Provide the (x, y) coordinate of the cell's center where the given text is located.  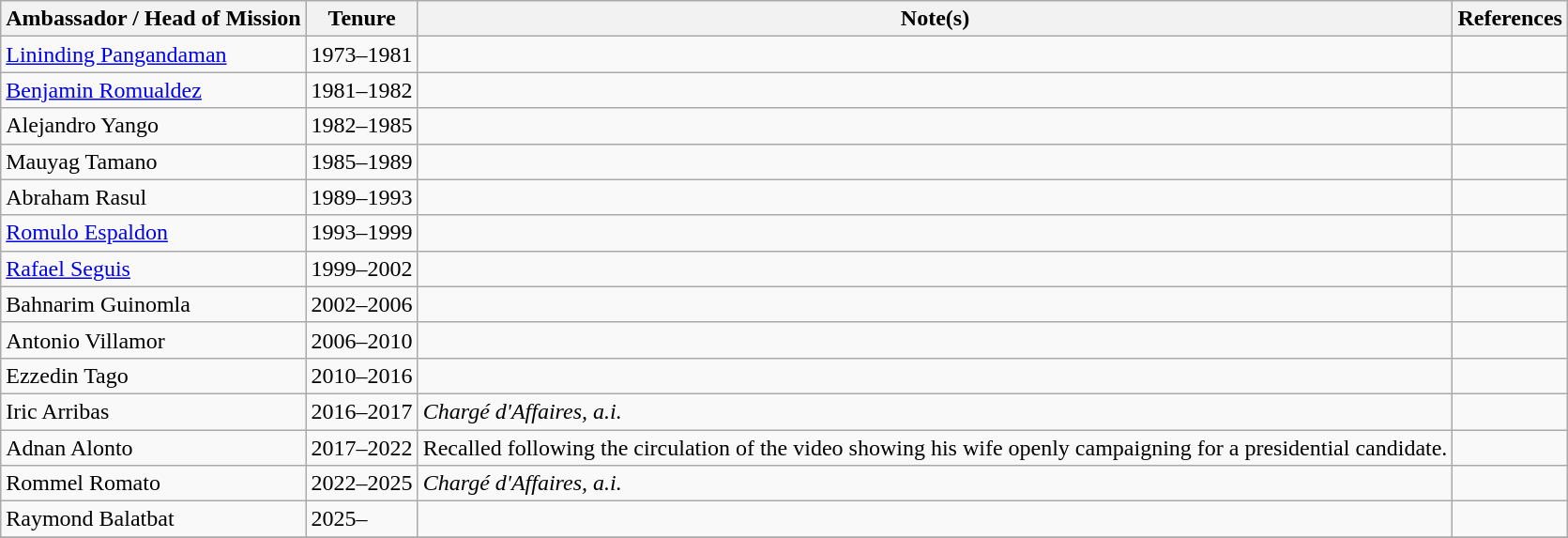
Abraham Rasul (154, 197)
1973–1981 (362, 54)
Antonio Villamor (154, 340)
Mauyag Tamano (154, 161)
2022–2025 (362, 484)
1985–1989 (362, 161)
1993–1999 (362, 233)
2016–2017 (362, 411)
Adnan Alonto (154, 448)
1981–1982 (362, 90)
References (1511, 19)
Bahnarim Guinomla (154, 304)
Romulo Espaldon (154, 233)
Rafael Seguis (154, 269)
Ambassador / Head of Mission (154, 19)
1999–2002 (362, 269)
2002–2006 (362, 304)
Rommel Romato (154, 484)
Iric Arribas (154, 411)
2006–2010 (362, 340)
Benjamin Romualdez (154, 90)
Ezzedin Tago (154, 376)
Raymond Balatbat (154, 519)
Lininding Pangandaman (154, 54)
1989–1993 (362, 197)
Tenure (362, 19)
2025– (362, 519)
Recalled following the circulation of the video showing his wife openly campaigning for a presidential candidate. (935, 448)
1982–1985 (362, 126)
2017–2022 (362, 448)
Note(s) (935, 19)
Alejandro Yango (154, 126)
2010–2016 (362, 376)
